Find where the given text appears and provide that cell's center as [X, Y] coordinate. 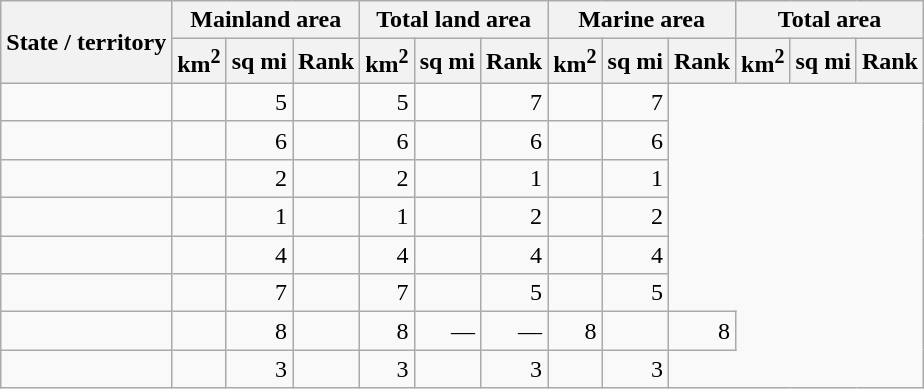
Total land area [454, 20]
State / territory [86, 42]
Total area [830, 20]
Mainland area [266, 20]
Marine area [642, 20]
